Detect which cell encompasses the target text, then output its (x, y) center coordinate. 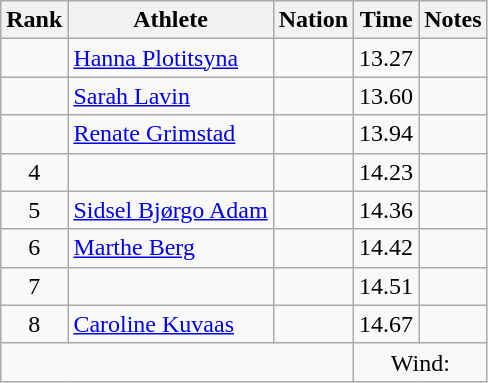
14.36 (386, 210)
6 (34, 248)
14.51 (386, 286)
Renate Grimstad (170, 134)
Wind: (420, 362)
Hanna Plotitsyna (170, 58)
4 (34, 172)
14.67 (386, 324)
Sarah Lavin (170, 96)
13.60 (386, 96)
14.23 (386, 172)
Sidsel Bjørgo Adam (170, 210)
Rank (34, 20)
Notes (453, 20)
5 (34, 210)
Time (386, 20)
Athlete (170, 20)
13.94 (386, 134)
7 (34, 286)
Nation (313, 20)
Marthe Berg (170, 248)
8 (34, 324)
14.42 (386, 248)
13.27 (386, 58)
Caroline Kuvaas (170, 324)
